Search for the cell housing the specified text and yield its (x, y) center coordinate. 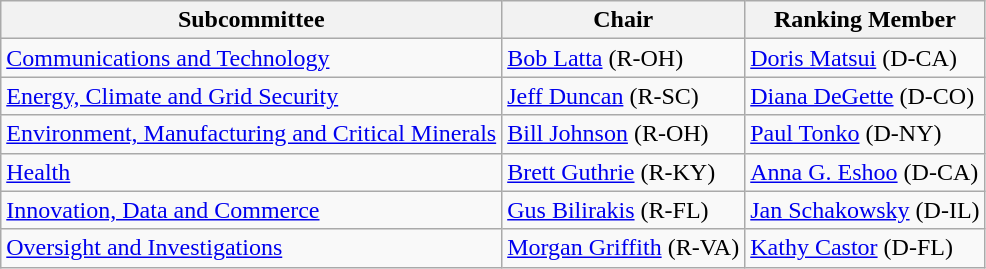
Chair (624, 20)
Health (252, 172)
Anna G. Eshoo (D-CA) (865, 172)
Diana DeGette (D-CO) (865, 96)
Bill Johnson (R-OH) (624, 134)
Gus Bilirakis (R-FL) (624, 210)
Morgan Griffith (R-VA) (624, 248)
Brett Guthrie (R-KY) (624, 172)
Jan Schakowsky (D-IL) (865, 210)
Environment, Manufacturing and Critical Minerals (252, 134)
Paul Tonko (D-NY) (865, 134)
Bob Latta (R-OH) (624, 58)
Doris Matsui (D-CA) (865, 58)
Communications and Technology (252, 58)
Ranking Member (865, 20)
Innovation, Data and Commerce (252, 210)
Subcommittee (252, 20)
Oversight and Investigations (252, 248)
Kathy Castor (D-FL) (865, 248)
Energy, Climate and Grid Security (252, 96)
Jeff Duncan (R-SC) (624, 96)
